Provide the [x, y] coordinate of the cell's center where the given text is located.  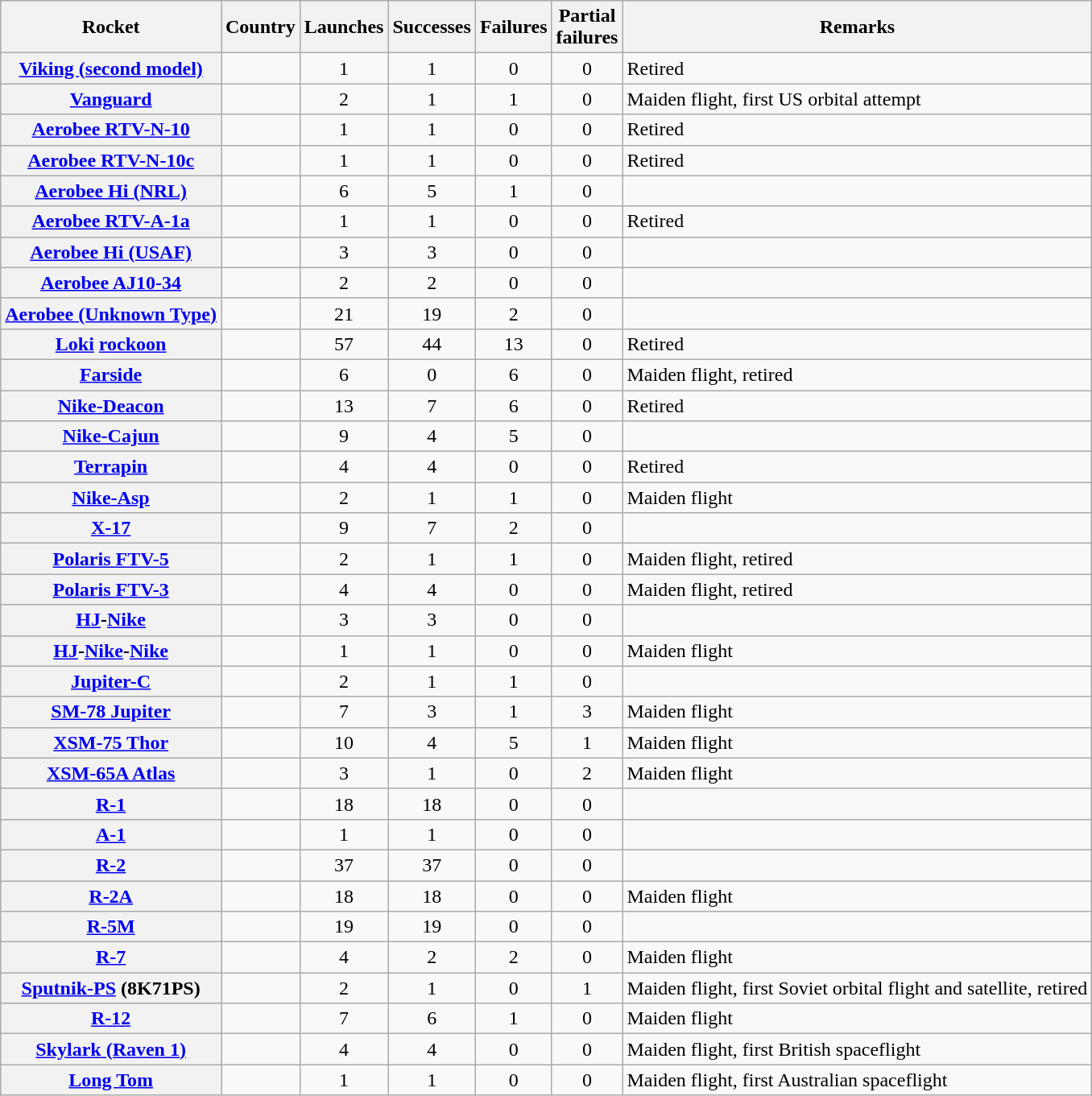
R-7 [111, 957]
44 [432, 344]
Viking (second model) [111, 68]
Failures [514, 27]
10 [344, 742]
Partialfailures [587, 27]
R-12 [111, 1019]
SM-78 Jupiter [111, 712]
57 [344, 344]
Maiden flight, first Soviet orbital flight and satellite, retired [857, 988]
R-5M [111, 927]
Aerobee RTV-A-1a [111, 221]
Aerobee Hi (USAF) [111, 252]
21 [344, 313]
Country [260, 27]
Nike-Deacon [111, 405]
Jupiter-C [111, 681]
Rocket [111, 27]
Maiden flight, first US orbital attempt [857, 99]
A-1 [111, 834]
HJ-Nike-Nike [111, 651]
R-2 [111, 865]
Aerobee AJ10-34 [111, 283]
Terrapin [111, 467]
XSM-75 Thor [111, 742]
Launches [344, 27]
Aerobee (Unknown Type) [111, 313]
R-1 [111, 804]
Successes [432, 27]
Farside [111, 374]
Nike-Cajun [111, 436]
Vanguard [111, 99]
Maiden flight, first British spaceflight [857, 1049]
Sputnik-PS (8K71PS) [111, 988]
Polaris FTV-3 [111, 589]
XSM-65A Atlas [111, 773]
Nike-Asp [111, 498]
HJ-Nike [111, 620]
Aerobee RTV-N-10c [111, 160]
Maiden flight, first Australian spaceflight [857, 1080]
Aerobee Hi (NRL) [111, 191]
Long Tom [111, 1080]
Polaris FTV-5 [111, 559]
Loki rockoon [111, 344]
Skylark (Raven 1) [111, 1049]
Remarks [857, 27]
R-2A [111, 896]
X-17 [111, 528]
Aerobee RTV-N-10 [111, 130]
